Extract the [X, Y] coordinate from the center of the cell holding the provided text.  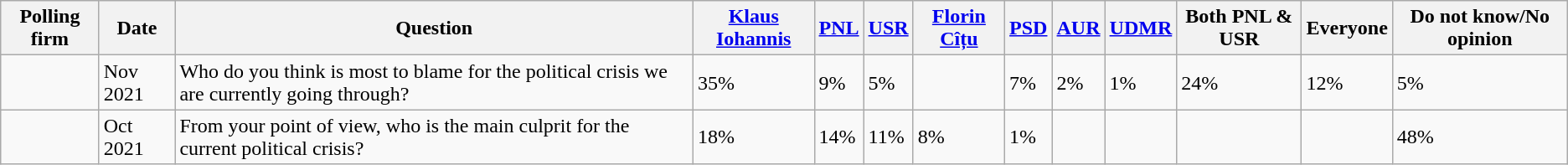
AUR [1079, 28]
USR [888, 28]
11% [888, 137]
35% [754, 82]
48% [1479, 137]
Polling firm [50, 28]
Everyone [1347, 28]
PNL [839, 28]
2% [1079, 82]
12% [1347, 82]
From your point of view, who is the main culprit for the current political crisis? [434, 137]
14% [839, 137]
Do not know/No opinion [1479, 28]
Date [137, 28]
Nov 2021 [137, 82]
Oct 2021 [137, 137]
UDMR [1141, 28]
Klaus Iohannis [754, 28]
Florin Cîțu [958, 28]
18% [754, 137]
7% [1029, 82]
Who do you think is most to blame for the political crisis we are currently going through? [434, 82]
8% [958, 137]
24% [1240, 82]
Question [434, 28]
9% [839, 82]
PSD [1029, 28]
Both PNL & USR [1240, 28]
